Return the (X, Y) coordinate for the center point of the cell that contains the specified text.  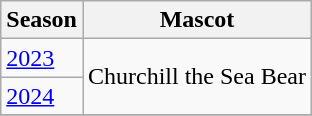
2024 (42, 96)
Season (42, 20)
2023 (42, 58)
Mascot (196, 20)
Churchill the Sea Bear (196, 77)
